Pinpoint the cell where the given text exists, returning its [X, Y] midpoint coordinate. 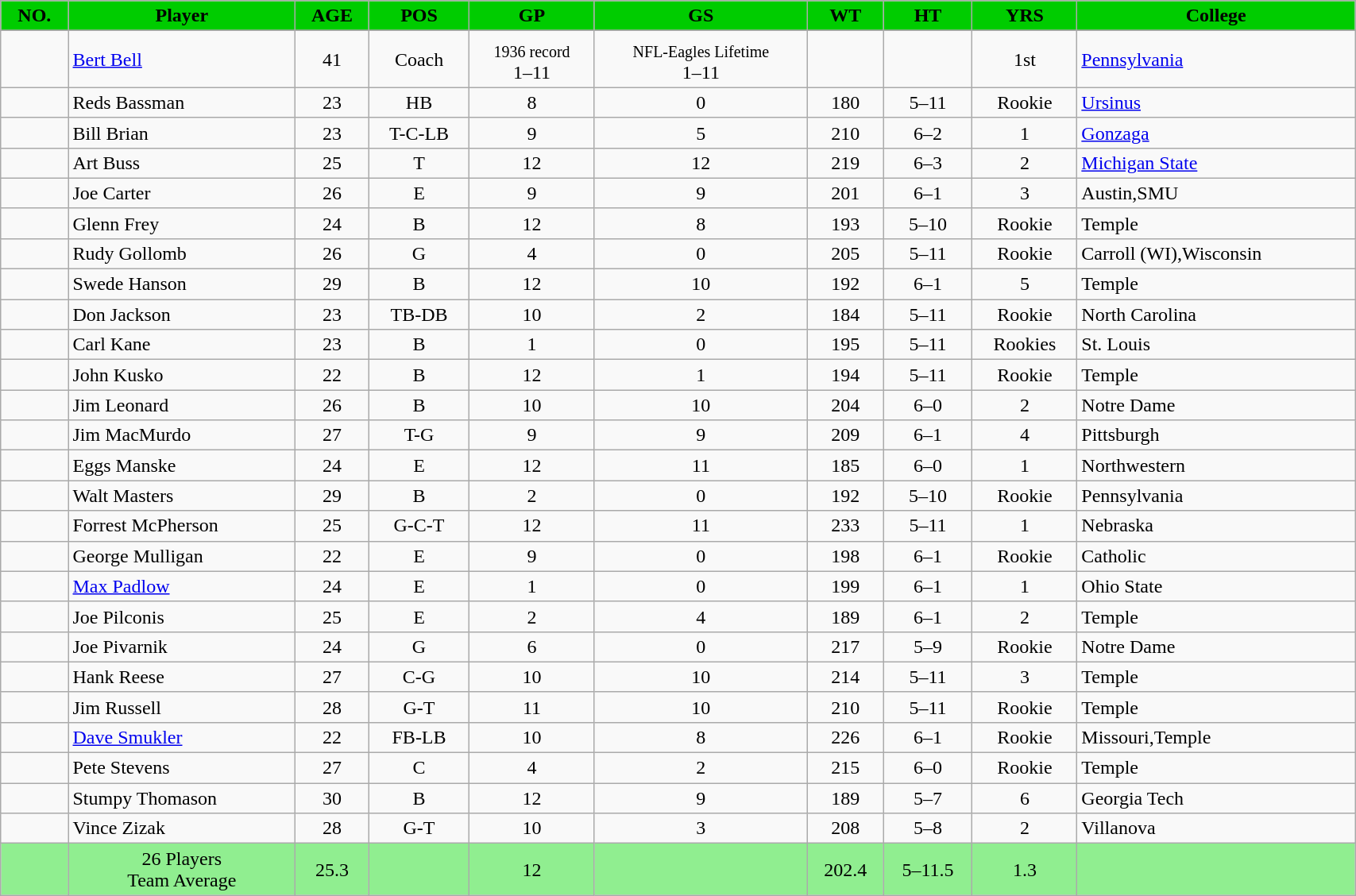
Carl Kane [182, 345]
30 [332, 798]
Don Jackson [182, 315]
Joe Pilconis [182, 616]
Villanova [1216, 828]
Swede Hanson [182, 284]
John Kusko [182, 375]
184 [846, 315]
George Mulligan [182, 556]
Reds Bassman [182, 102]
Vince Zizak [182, 828]
St. Louis [1216, 345]
226 [846, 737]
Rookies [1025, 345]
TB-DB [419, 315]
199 [846, 586]
Bert Bell [182, 59]
FB-LB [419, 737]
Austin,SMU [1216, 193]
Walt Masters [182, 496]
25.3 [332, 869]
6–3 [928, 163]
Glenn Frey [182, 223]
Ursinus [1216, 102]
G-C-T [419, 526]
C [419, 768]
6–2 [928, 133]
195 [846, 345]
HT [928, 16]
1.3 [1025, 869]
Bill Brian [182, 133]
Jim Russell [182, 707]
214 [846, 677]
Hank Reese [182, 677]
193 [846, 223]
1st [1025, 59]
194 [846, 375]
Coach [419, 59]
Jim MacMurdo [182, 435]
208 [846, 828]
YRS [1025, 16]
POS [419, 16]
Gonzaga [1216, 133]
T-C-LB [419, 133]
Stumpy Thomason [182, 798]
Max Padlow [182, 586]
Missouri,Temple [1216, 737]
Catholic [1216, 556]
5–8 [928, 828]
NO. [35, 16]
Jim Leonard [182, 405]
233 [846, 526]
Dave Smukler [182, 737]
Nebraska [1216, 526]
AGE [332, 16]
Ohio State [1216, 586]
5–11.5 [928, 869]
5–7 [928, 798]
NFL-Eagles Lifetime1–11 [701, 59]
1936 record1–11 [532, 59]
Player [182, 16]
205 [846, 253]
Carroll (WI),Wisconsin [1216, 253]
217 [846, 647]
WT [846, 16]
Eggs Manske [182, 465]
41 [332, 59]
Art Buss [182, 163]
Northwestern [1216, 465]
T-G [419, 435]
Georgia Tech [1216, 798]
GS [701, 16]
Joe Pivarnik [182, 647]
Michigan State [1216, 163]
T [419, 163]
North Carolina [1216, 315]
219 [846, 163]
5–9 [928, 647]
College [1216, 16]
GP [532, 16]
Pittsburgh [1216, 435]
204 [846, 405]
180 [846, 102]
26 Players Team Average [182, 869]
201 [846, 193]
185 [846, 465]
198 [846, 556]
Rudy Gollomb [182, 253]
HB [419, 102]
202.4 [846, 869]
Joe Carter [182, 193]
Pete Stevens [182, 768]
Forrest McPherson [182, 526]
C-G [419, 677]
215 [846, 768]
209 [846, 435]
